Locate the cell with the specified text and output its [x, y] center coordinate. 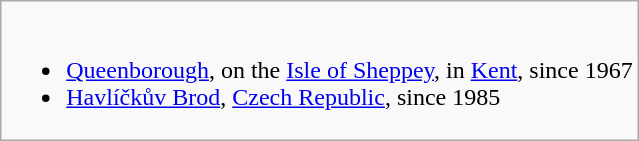
Queenborough, on the Isle of Sheppey, in Kent, since 1967 Havlíčkův Brod, Czech Republic, since 1985 [320, 71]
